Find where the given text appears and provide that cell's center as [x, y] coordinate. 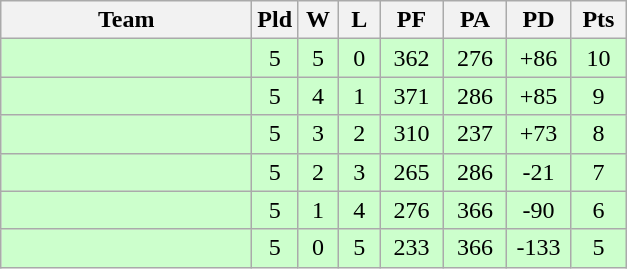
371 [412, 96]
Pld [275, 20]
233 [412, 248]
9 [598, 96]
W [318, 20]
6 [598, 210]
-90 [539, 210]
PA [475, 20]
L [360, 20]
237 [475, 134]
10 [598, 58]
265 [412, 172]
Pts [598, 20]
+86 [539, 58]
310 [412, 134]
+85 [539, 96]
-133 [539, 248]
Team [126, 20]
8 [598, 134]
PF [412, 20]
-21 [539, 172]
+73 [539, 134]
PD [539, 20]
362 [412, 58]
7 [598, 172]
